Identify which cell holds the provided text, then report its (x, y) central coordinate. 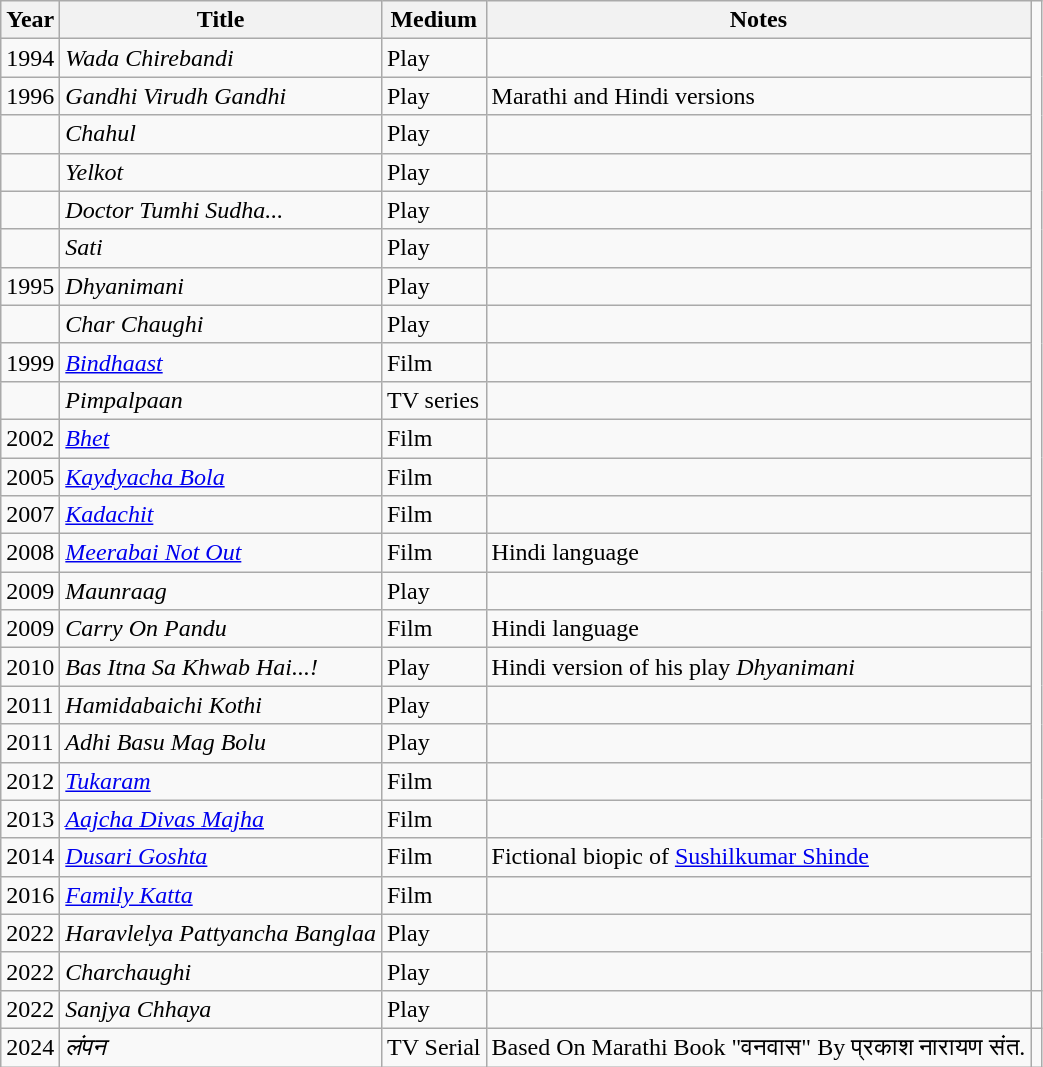
Aajcha Divas Majha (221, 819)
Family Katta (221, 895)
Meerabai Not Out (221, 553)
लंपन (221, 1047)
Tukaram (221, 781)
2010 (30, 667)
2013 (30, 819)
2024 (30, 1047)
1996 (30, 96)
1994 (30, 58)
Carry On Pandu (221, 629)
Medium (434, 20)
Dusari Goshta (221, 857)
2002 (30, 438)
Year (30, 20)
1995 (30, 286)
Maunraag (221, 591)
Bindhaast (221, 362)
Sanjya Chhaya (221, 1009)
Haravlelya Pattyancha Banglaa (221, 933)
Bas Itna Sa Khwab Hai...! (221, 667)
Doctor Tumhi Sudha... (221, 210)
Kaydyacha Bola (221, 477)
Wada Chirebandi (221, 58)
2008 (30, 553)
Pimpalpaan (221, 400)
1999 (30, 362)
2012 (30, 781)
Fictional biopic of Sushilkumar Shinde (758, 857)
Based On Marathi Book "वनवास" By प्रकाश नारायण संत. (758, 1047)
Notes (758, 20)
Hindi version of his play Dhyanimani (758, 667)
Charchaughi (221, 971)
2007 (30, 515)
Dhyanimani (221, 286)
Sati (221, 248)
Marathi and Hindi versions (758, 96)
2014 (30, 857)
Kadachit (221, 515)
Chahul (221, 134)
TV Serial (434, 1047)
Gandhi Virudh Gandhi (221, 96)
TV series (434, 400)
2005 (30, 477)
Bhet (221, 438)
Adhi Basu Mag Bolu (221, 743)
Title (221, 20)
Char Chaughi (221, 324)
Hamidabaichi Kothi (221, 705)
2016 (30, 895)
Yelkot (221, 172)
